Output the [x, y] coordinate of the center of the cell containing the given text.  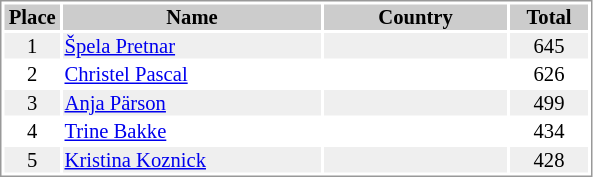
434 [549, 131]
2 [32, 75]
1 [32, 46]
4 [32, 131]
Anja Pärson [192, 103]
Name [192, 17]
Total [549, 17]
3 [32, 103]
428 [549, 160]
626 [549, 75]
Kristina Koznick [192, 160]
645 [549, 46]
Christel Pascal [192, 75]
Place [32, 17]
Country [416, 17]
Trine Bakke [192, 131]
499 [549, 103]
Špela Pretnar [192, 46]
5 [32, 160]
